For the text-containing cell, return its midpoint in [x, y] coordinate format. 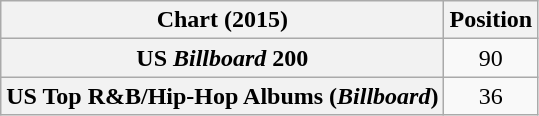
90 [491, 58]
US Billboard 200 [222, 58]
US Top R&B/Hip-Hop Albums (Billboard) [222, 96]
Chart (2015) [222, 20]
Position [491, 20]
36 [491, 96]
